Provide the (x, y) coordinate of the cell's center where the given text is located.  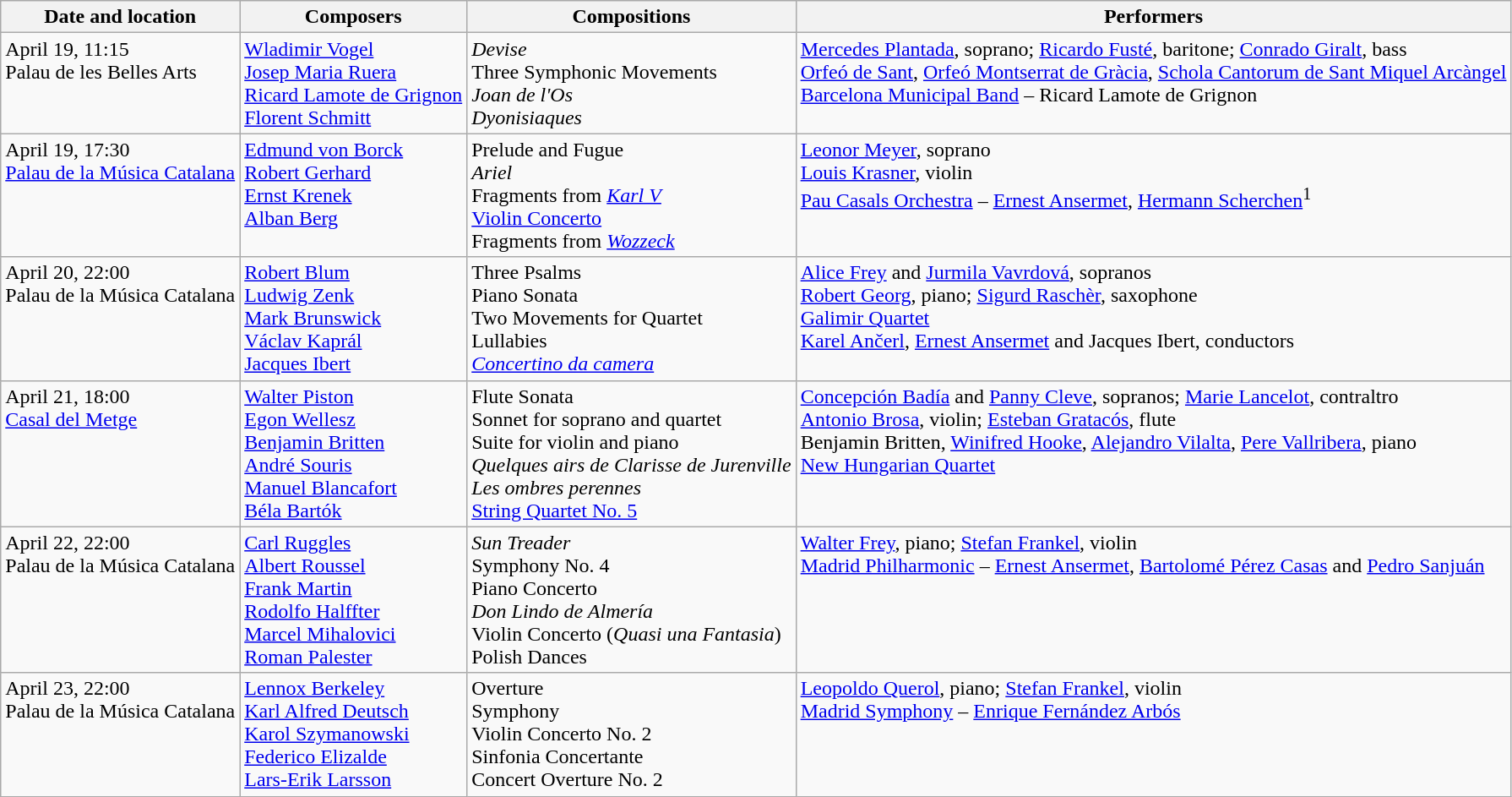
Carl RugglesAlbert RousselFrank MartinRodolfo HalffterMarcel MihaloviciRoman Palester (353, 600)
Performers (1154, 17)
Sun TreaderSymphony No. 4Piano ConcertoDon Lindo de AlmeríaViolin Concerto (Quasi una Fantasia)Polish Dances (632, 600)
Walter PistonEgon WelleszBenjamin BrittenAndré SourisManuel BlancafortBéla Bartók (353, 453)
OvertureSymphonyViolin Concerto No. 2Sinfonia ConcertanteConcert Overture No. 2 (632, 734)
Composers (353, 17)
April 20, 22:00Palau de la Música Catalana (120, 319)
Wladimir VogelJosep Maria RueraRicard Lamote de GrignonFlorent Schmitt (353, 83)
April 23, 22:00Palau de la Música Catalana (120, 734)
April 21, 18:00Casal del Metge (120, 453)
Compositions (632, 17)
April 19, 17:30Palau de la Música Catalana (120, 195)
Edmund von BorckRobert GerhardErnst KrenekAlban Berg (353, 195)
Three PsalmsPiano SonataTwo Movements for QuartetLullabiesConcertino da camera (632, 319)
Leonor Meyer, sopranoLouis Krasner, violinPau Casals Orchestra – Ernest Ansermet, Hermann Scherchen1 (1154, 195)
Walter Frey, piano; Stefan Frankel, violinMadrid Philharmonic – Ernest Ansermet, Bartolomé Pérez Casas and Pedro Sanjuán (1154, 600)
Flute SonataSonnet for soprano and quartetSuite for violin and pianoQuelques airs de Clarisse de JurenvilleLes ombres perennesString Quartet No. 5 (632, 453)
Lennox BerkeleyKarl Alfred DeutschKarol SzymanowskiFederico ElizaldeLars-Erik Larsson (353, 734)
DeviseThree Symphonic MovementsJoan de l'OsDyonisiaques (632, 83)
Date and location (120, 17)
Leopoldo Querol, piano; Stefan Frankel, violinMadrid Symphony – Enrique Fernández Arbós (1154, 734)
Prelude and FugueArielFragments from Karl VViolin ConcertoFragments from Wozzeck (632, 195)
April 19, 11:15Palau de les Belles Arts (120, 83)
April 22, 22:00Palau de la Música Catalana (120, 600)
Robert BlumLudwig ZenkMark BrunswickVáclav KaprálJacques Ibert (353, 319)
